For the text-containing cell, return its midpoint in [X, Y] coordinate format. 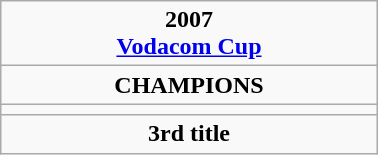
3rd title [189, 134]
2007 Vodacom Cup [189, 34]
CHAMPIONS [189, 85]
